Identify which cell holds the provided text, then report its (X, Y) central coordinate. 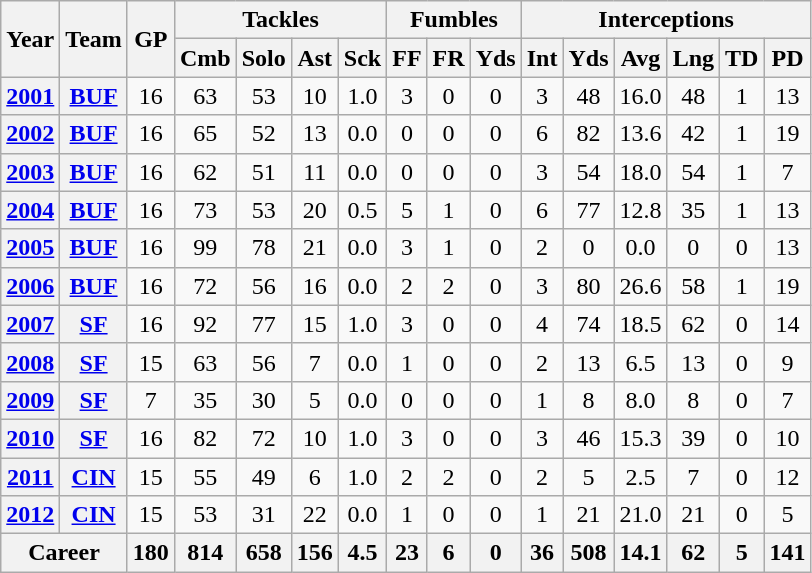
2003 (30, 172)
508 (588, 553)
141 (788, 553)
14.1 (640, 553)
36 (542, 553)
Career (64, 553)
Lng (693, 58)
2007 (30, 324)
39 (693, 438)
4 (542, 324)
26.6 (640, 286)
80 (588, 286)
2008 (30, 362)
9 (788, 362)
2004 (30, 210)
814 (205, 553)
2005 (30, 248)
Sck (362, 58)
18.0 (640, 172)
12.8 (640, 210)
46 (588, 438)
8.0 (640, 400)
Year (30, 39)
30 (264, 400)
15.3 (640, 438)
2006 (30, 286)
Avg (640, 58)
Interceptions (666, 20)
22 (314, 515)
2001 (30, 96)
Fumbles (454, 20)
180 (150, 553)
2.5 (640, 477)
2012 (30, 515)
PD (788, 58)
18.5 (640, 324)
42 (693, 134)
12 (788, 477)
GP (150, 39)
13.6 (640, 134)
FF (407, 58)
Cmb (205, 58)
58 (693, 286)
658 (264, 553)
92 (205, 324)
78 (264, 248)
Team (94, 39)
4.5 (362, 553)
65 (205, 134)
0.5 (362, 210)
49 (264, 477)
Ast (314, 58)
20 (314, 210)
2011 (30, 477)
16.0 (640, 96)
2010 (30, 438)
Tackles (280, 20)
FR (448, 58)
74 (588, 324)
14 (788, 324)
2002 (30, 134)
11 (314, 172)
23 (407, 553)
31 (264, 515)
52 (264, 134)
99 (205, 248)
51 (264, 172)
156 (314, 553)
Solo (264, 58)
2009 (30, 400)
6.5 (640, 362)
TD (742, 58)
73 (205, 210)
Int (542, 58)
21.0 (640, 515)
55 (205, 477)
